Return the (x, y) coordinate for the center point of the cell that contains the specified text.  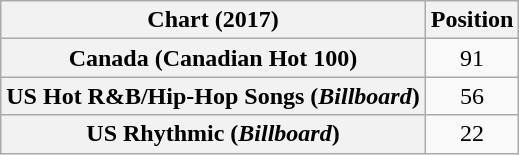
Position (472, 20)
22 (472, 134)
91 (472, 58)
Canada (Canadian Hot 100) (213, 58)
US Hot R&B/Hip-Hop Songs (Billboard) (213, 96)
56 (472, 96)
US Rhythmic (Billboard) (213, 134)
Chart (2017) (213, 20)
